From the cell containing the given text, extract its center point as [x, y] coordinate. 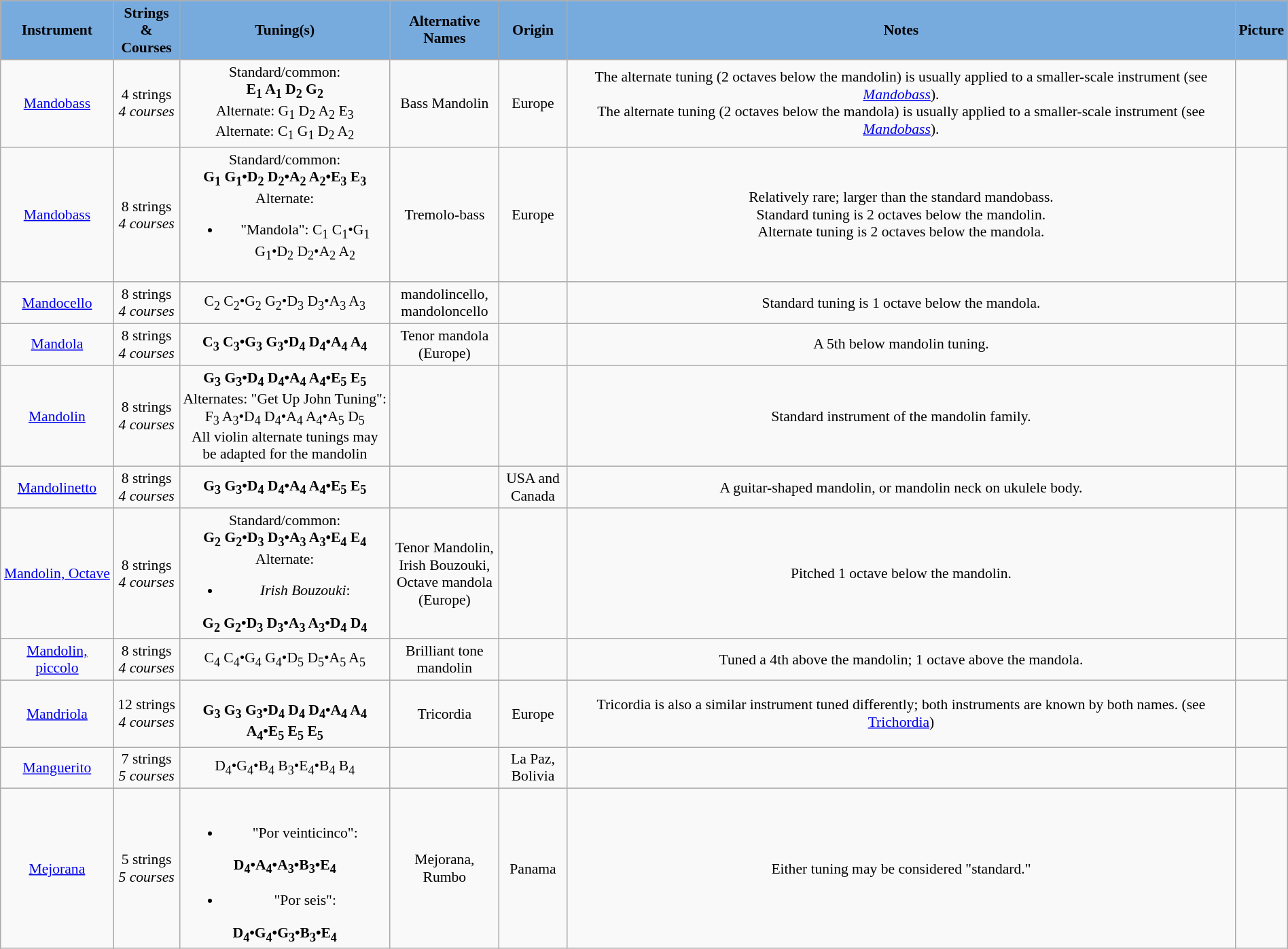
Notes [901, 30]
Manguerito [57, 768]
USA and Canada [533, 488]
Tenor mandola (Europe) [444, 344]
C3 C3•G3 G3•D4 D4•A4 A4 [285, 344]
Bass Mandolin [444, 103]
Mejorana [57, 869]
Mandocello [57, 303]
A guitar-shaped mandolin, or mandolin neck on ukulele body. [901, 488]
Mejorana, Rumbo [444, 869]
Mandolinetto [57, 488]
G3 G3•D4 D4•A4 A4•E5 E5Alternates: "Get Up John Tuning": F3 A3•D4 D4•A4 A4•A5 D5All violin alternate tunings may be adapted for the mandolin [285, 416]
Tuning(s) [285, 30]
Relatively rare; larger than the standard mandobass.Standard tuning is 2 octaves below the mandolin.Alternate tuning is 2 octaves below the mandola. [901, 215]
G3 G3 G3•D4 D4 D4•A4 A4 A4•E5 E5 E5 [285, 713]
Tricordia [444, 713]
La Paz, Bolivia [533, 768]
D4•G4•B4 B3•E4•B4 B4 [285, 768]
Standard/common:E1 A1 D2 G2Alternate: G1 D2 A2 E3Alternate: C1 G1 D2 A2 [285, 103]
5 strings5 courses [147, 869]
Mandola [57, 344]
Mandolin, piccolo [57, 659]
Picture [1261, 30]
G3 G3•D4 D4•A4 A4•E5 E5 [285, 488]
12 strings4 courses [147, 713]
C2 C2•G2 G2•D3 D3•A3 A3 [285, 303]
Origin [533, 30]
A 5th below mandolin tuning. [901, 344]
Either tuning may be considered "standard." [901, 869]
Instrument [57, 30]
Standard instrument of the mandolin family. [901, 416]
mandolincello, mandoloncello [444, 303]
Tuned a 4th above the mandolin; 1 octave above the mandola. [901, 659]
Brilliant tone mandolin [444, 659]
Standard/common:G1 G1•D2 D2•A2 A2•E3 E3Alternate:"Mandola": C1 C1•G1 G1•D2 D2•A2 A2 [285, 215]
Mandriola [57, 713]
Mandolin [57, 416]
Alternative Names [444, 30]
Mandolin, Octave [57, 573]
Tricordia is also a similar instrument tuned differently; both instruments are known by both names. (see Trichordia) [901, 713]
Strings & Courses [147, 30]
"Por veinticinco":D4•A4•A3•B3•E4"Por seis":D4•G4•G3•B3•E4 [285, 869]
Panama [533, 869]
Tremolo-bass [444, 215]
Standard tuning is 1 octave below the mandola. [901, 303]
C4 C4•G4 G4•D5 D5•A5 A5 [285, 659]
Standard/common:G2 G2•D3 D3•A3 A3•E4 E4Alternate:Irish Bouzouki:G2 G2•D3 D3•A3 A3•D4 D4 [285, 573]
Tenor Mandolin, Irish Bouzouki, Octave mandola (Europe) [444, 573]
4 strings4 courses [147, 103]
Pitched 1 octave below the mandolin. [901, 573]
7 strings5 courses [147, 768]
